Scan for the cell matching the given text and deliver its [x, y] coordinate at center. 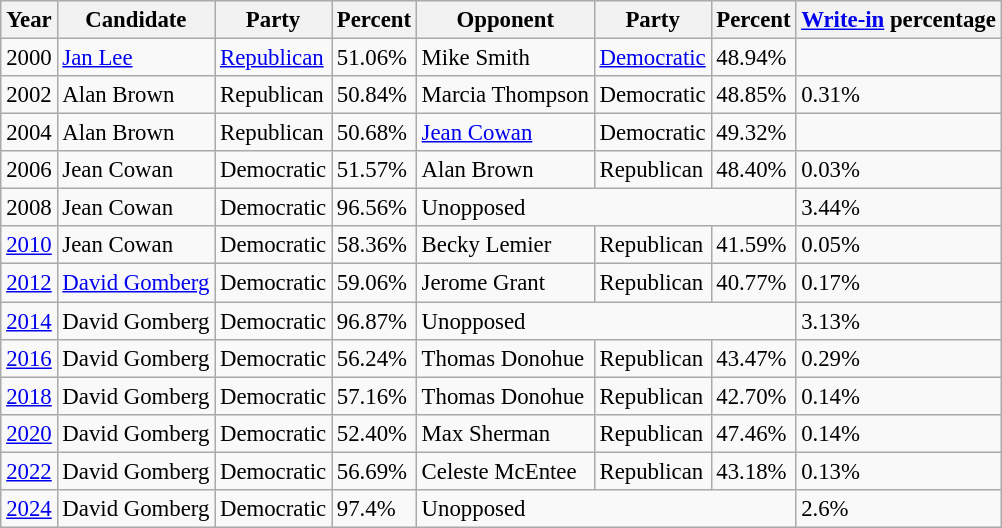
Mike Smith [505, 57]
Celeste McEntee [505, 471]
0.03% [898, 170]
43.47% [754, 358]
57.16% [374, 396]
51.06% [374, 57]
40.77% [754, 283]
2.6% [898, 508]
96.56% [374, 208]
41.59% [754, 245]
Opponent [505, 20]
52.40% [374, 433]
2006 [29, 170]
2010 [29, 245]
Jan Lee [136, 57]
Jerome Grant [505, 283]
0.31% [898, 95]
42.70% [754, 396]
47.46% [754, 433]
56.69% [374, 471]
97.4% [374, 508]
Becky Lemier [505, 245]
59.06% [374, 283]
0.13% [898, 471]
48.40% [754, 170]
Max Sherman [505, 433]
43.18% [754, 471]
2014 [29, 321]
50.84% [374, 95]
96.87% [374, 321]
0.17% [898, 283]
Year [29, 20]
Candidate [136, 20]
3.44% [898, 208]
0.05% [898, 245]
56.24% [374, 358]
58.36% [374, 245]
48.94% [754, 57]
2000 [29, 57]
2008 [29, 208]
2018 [29, 396]
3.13% [898, 321]
2016 [29, 358]
2004 [29, 133]
50.68% [374, 133]
49.32% [754, 133]
2002 [29, 95]
2024 [29, 508]
51.57% [374, 170]
2022 [29, 471]
0.29% [898, 358]
2012 [29, 283]
Write-in percentage [898, 20]
Marcia Thompson [505, 95]
2020 [29, 433]
48.85% [754, 95]
